Scan for the cell matching the given text and deliver its [X, Y] coordinate at center. 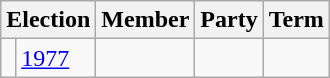
Party [229, 20]
Term [296, 20]
Member [146, 20]
Election [48, 20]
1977 [56, 58]
